Pinpoint the cell where the given text exists, returning its (x, y) midpoint coordinate. 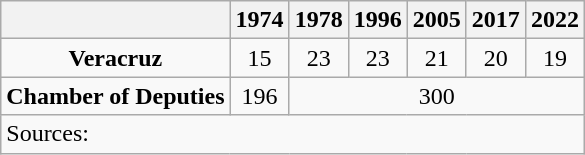
Veracruz (116, 58)
2022 (554, 20)
21 (436, 58)
15 (260, 58)
2017 (496, 20)
196 (260, 96)
2005 (436, 20)
300 (436, 96)
20 (496, 58)
1978 (318, 20)
19 (554, 58)
Chamber of Deputies (116, 96)
1974 (260, 20)
1996 (378, 20)
Sources: (293, 134)
